Locate the cell with the specified text and output its (x, y) center coordinate. 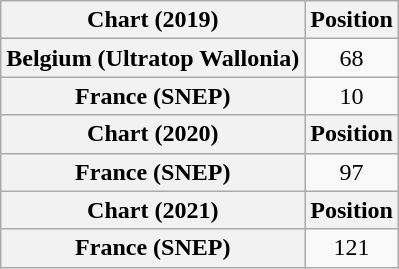
Chart (2019) (153, 20)
68 (352, 58)
121 (352, 248)
Chart (2020) (153, 134)
Chart (2021) (153, 210)
Belgium (Ultratop Wallonia) (153, 58)
97 (352, 172)
10 (352, 96)
